Scan for the cell matching the given text and deliver its [x, y] coordinate at center. 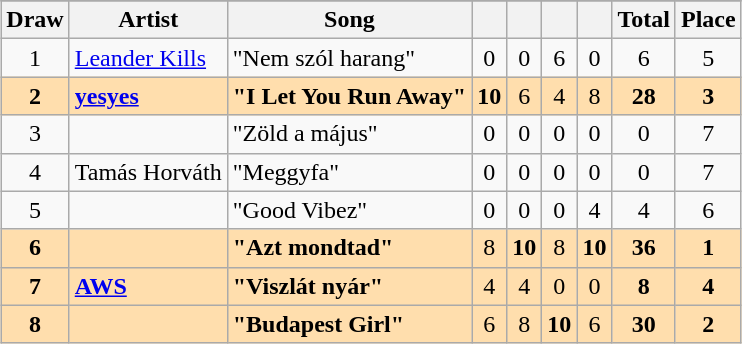
Leander Kills [148, 58]
"Budapest Girl" [349, 324]
"Meggyfa" [349, 172]
Song [349, 20]
"Nem szól harang" [349, 58]
"I Let You Run Away" [349, 96]
"Viszlát nyár" [349, 286]
Artist [148, 20]
yesyes [148, 96]
28 [644, 96]
30 [644, 324]
"Zöld a május" [349, 134]
AWS [148, 286]
Draw [35, 20]
36 [644, 248]
Place [708, 20]
"Azt mondtad" [349, 248]
Tamás Horváth [148, 172]
"Good Vibez" [349, 210]
Total [644, 20]
